Search for the cell housing the specified text and yield its [X, Y] center coordinate. 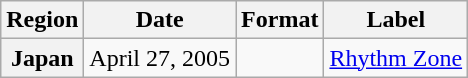
Region [42, 20]
April 27, 2005 [160, 58]
Japan [42, 58]
Label [396, 20]
Format [280, 20]
Date [160, 20]
Rhythm Zone [396, 58]
